Detect which cell encompasses the target text, then output its [x, y] center coordinate. 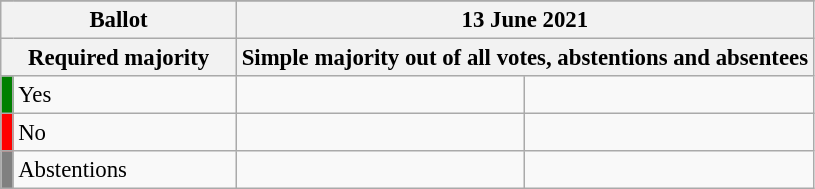
Required majority [119, 58]
Yes [125, 95]
Ballot [119, 20]
13 June 2021 [524, 20]
No [125, 133]
Simple majority out of all votes, abstentions and absentees [524, 58]
Abstentions [125, 170]
